Extract the (x, y) coordinate from the center of the cell holding the provided text.  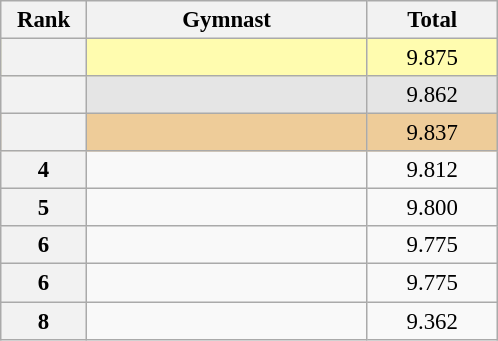
5 (44, 208)
9.837 (432, 133)
Rank (44, 20)
9.875 (432, 58)
Gymnast (226, 20)
9.862 (432, 95)
4 (44, 170)
9.362 (432, 321)
9.812 (432, 170)
9.800 (432, 208)
Total (432, 20)
8 (44, 321)
